Determine the (X, Y) coordinate at the center of the cell enclosing the given text.  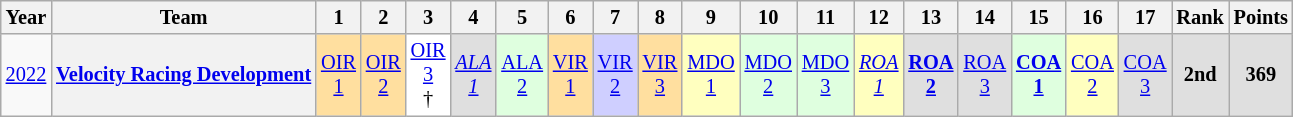
10 (768, 17)
ALA2 (522, 75)
ROA1 (878, 75)
Points (1261, 17)
6 (570, 17)
OIR2 (384, 75)
1 (338, 17)
Rank (1200, 17)
9 (710, 17)
MDO3 (826, 75)
2 (384, 17)
COA2 (1092, 75)
VIR3 (660, 75)
OIR1 (338, 75)
4 (473, 17)
ROA2 (930, 75)
MDO1 (710, 75)
15 (1038, 17)
369 (1261, 75)
MDO2 (768, 75)
17 (1146, 17)
VIR1 (570, 75)
VIR2 (616, 75)
2nd (1200, 75)
13 (930, 17)
OIR3† (428, 75)
Velocity Racing Development (184, 75)
COA3 (1146, 75)
ROA3 (984, 75)
Team (184, 17)
ALA1 (473, 75)
11 (826, 17)
COA1 (1038, 75)
2022 (26, 75)
3 (428, 17)
16 (1092, 17)
14 (984, 17)
Year (26, 17)
8 (660, 17)
5 (522, 17)
12 (878, 17)
7 (616, 17)
